Locate the cell with the specified text and output its (x, y) center coordinate. 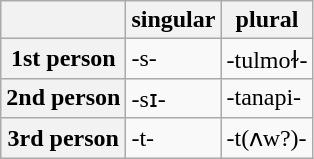
2nd person (64, 98)
3rd person (64, 138)
1st person (64, 59)
-tulmoɫ- (267, 59)
-sɪ- (174, 98)
-tanapi- (267, 98)
-t- (174, 138)
singular (174, 20)
plural (267, 20)
-t(ʌw?)- (267, 138)
-s- (174, 59)
